Determine the (X, Y) coordinate at the center of the cell enclosing the given text.  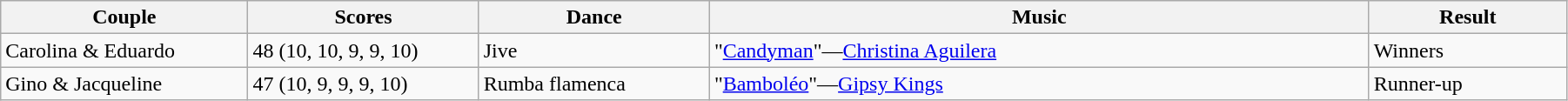
"Bamboléo"—Gipsy Kings (1039, 84)
Couple (124, 17)
Rumba flamenca (593, 84)
Runner-up (1467, 84)
48 (10, 10, 9, 9, 10) (364, 50)
Music (1039, 17)
Dance (593, 17)
"Candyman"—Christina Aguilera (1039, 50)
Result (1467, 17)
Gino & Jacqueline (124, 84)
47 (10, 9, 9, 9, 10) (364, 84)
Jive (593, 50)
Winners (1467, 50)
Scores (364, 17)
Carolina & Eduardo (124, 50)
